Extract the [x, y] coordinate from the center of the cell holding the provided text.  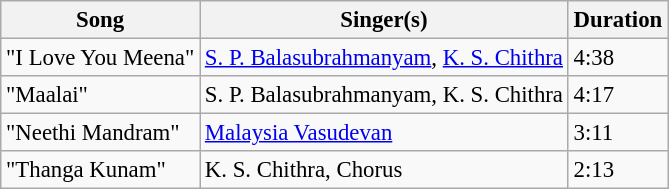
Song [100, 20]
Malaysia Vasudevan [384, 133]
"Maalai" [100, 95]
"Neethi Mandram" [100, 133]
"Thanga Kunam" [100, 170]
3:11 [618, 133]
4:38 [618, 58]
Duration [618, 20]
K. S. Chithra, Chorus [384, 170]
Singer(s) [384, 20]
"I Love You Meena" [100, 58]
4:17 [618, 95]
2:13 [618, 170]
